Output the [X, Y] coordinate of the center of the cell containing the given text.  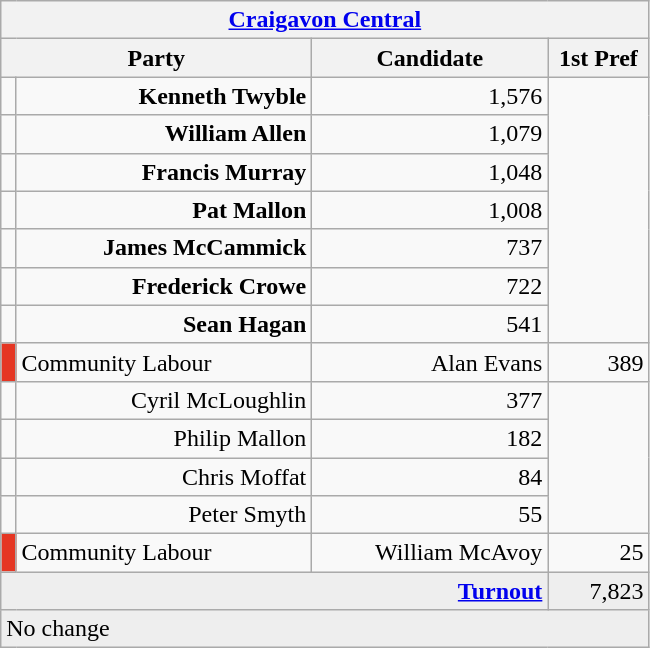
Alan Evans [430, 362]
Turnout [274, 591]
84 [430, 477]
Chris Moffat [164, 477]
7,823 [598, 591]
William Allen [164, 134]
Candidate [430, 58]
Craigavon Central [325, 20]
Frederick Crowe [164, 286]
William McAvoy [430, 553]
541 [430, 324]
737 [430, 248]
James McCammick [164, 248]
1,576 [430, 96]
377 [430, 400]
Cyril McLoughlin [164, 400]
1,048 [430, 172]
Pat Mallon [164, 210]
1,008 [430, 210]
25 [598, 553]
389 [598, 362]
1,079 [430, 134]
182 [430, 438]
Party [156, 58]
No change [325, 629]
722 [430, 286]
Francis Murray [164, 172]
Peter Smyth [164, 515]
55 [430, 515]
1st Pref [598, 58]
Sean Hagan [164, 324]
Kenneth Twyble [164, 96]
Philip Mallon [164, 438]
